Provide the (x, y) coordinate of the cell's center where the given text is located.  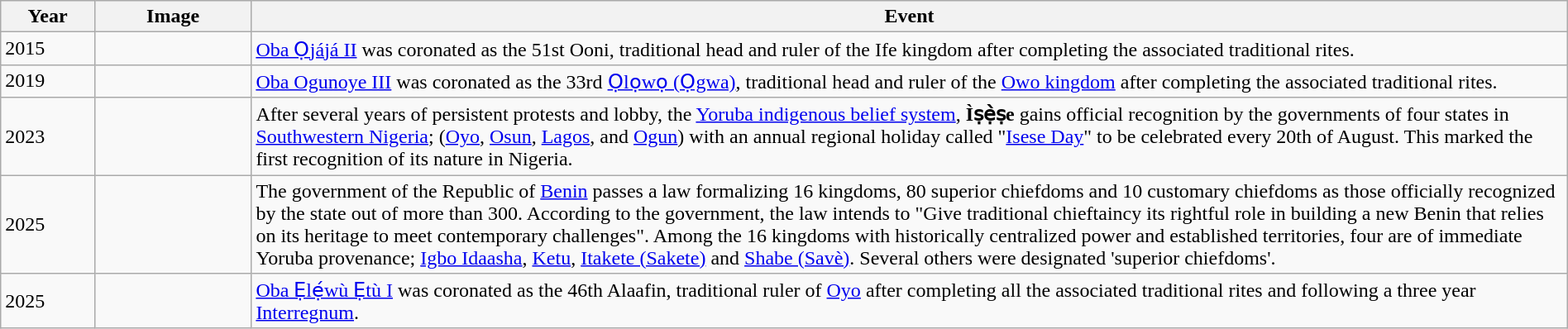
Event (910, 17)
Year (48, 17)
Oba Ọjájá II was coronated as the 51st Ooni, traditional head and ruler of the Ife kingdom after completing the associated traditional rites. (910, 49)
2015 (48, 49)
2023 (48, 136)
2019 (48, 81)
Image (172, 17)
